Determine the (x, y) coordinate at the center of the cell enclosing the given text.  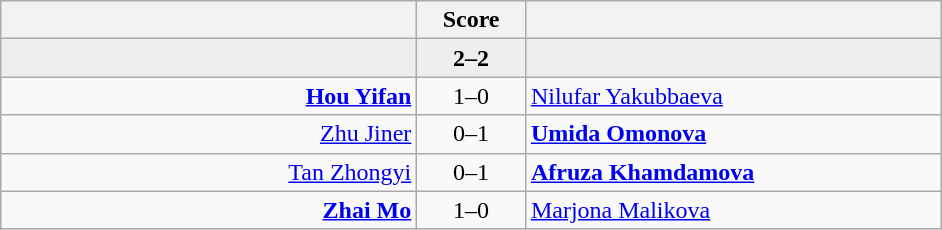
2–2 (472, 58)
Umida Omonova (733, 134)
Nilufar Yakubbaeva (733, 96)
Afruza Khamdamova (733, 172)
Zhai Mo (209, 210)
Hou Yifan (209, 96)
Tan Zhongyi (209, 172)
Zhu Jiner (209, 134)
Score (472, 20)
Marjona Malikova (733, 210)
